Pinpoint the cell where the given text exists, returning its [x, y] midpoint coordinate. 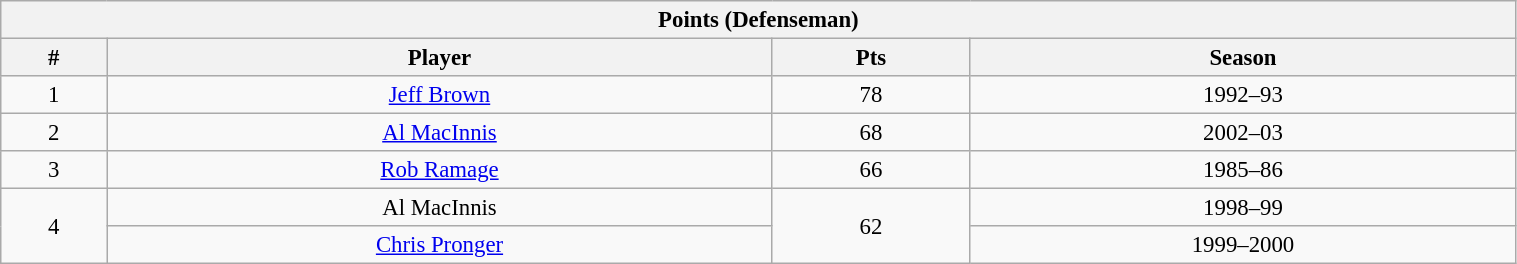
1992–93 [1243, 95]
3 [54, 170]
66 [871, 170]
2002–03 [1243, 133]
# [54, 58]
68 [871, 133]
Chris Pronger [440, 245]
Rob Ramage [440, 170]
1985–86 [1243, 170]
62 [871, 226]
Season [1243, 58]
1999–2000 [1243, 245]
Jeff Brown [440, 95]
1998–99 [1243, 208]
Player [440, 58]
1 [54, 95]
Pts [871, 58]
4 [54, 226]
78 [871, 95]
Points (Defenseman) [758, 20]
2 [54, 133]
